Locate the cell with the specified text and output its (x, y) center coordinate. 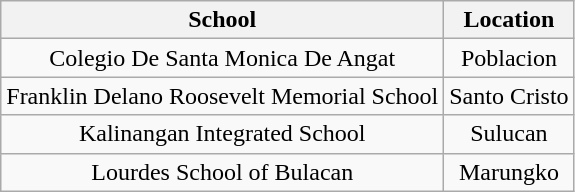
Santo Cristo (509, 96)
Poblacion (509, 58)
Sulucan (509, 134)
Kalinangan Integrated School (222, 134)
Marungko (509, 172)
School (222, 20)
Lourdes School of Bulacan (222, 172)
Colegio De Santa Monica De Angat (222, 58)
Location (509, 20)
Franklin Delano Roosevelt Memorial School (222, 96)
